Detect which cell encompasses the target text, then output its (X, Y) center coordinate. 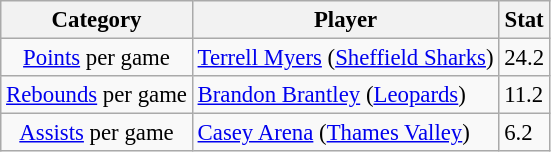
Category (97, 20)
Rebounds per game (97, 95)
Terrell Myers (Sheffield Sharks) (346, 58)
24.2 (524, 58)
Brandon Brantley (Leopards) (346, 95)
6.2 (524, 133)
Casey Arena (Thames Valley) (346, 133)
11.2 (524, 95)
Stat (524, 20)
Points per game (97, 58)
Player (346, 20)
Assists per game (97, 133)
